Search for the cell housing the specified text and yield its [X, Y] center coordinate. 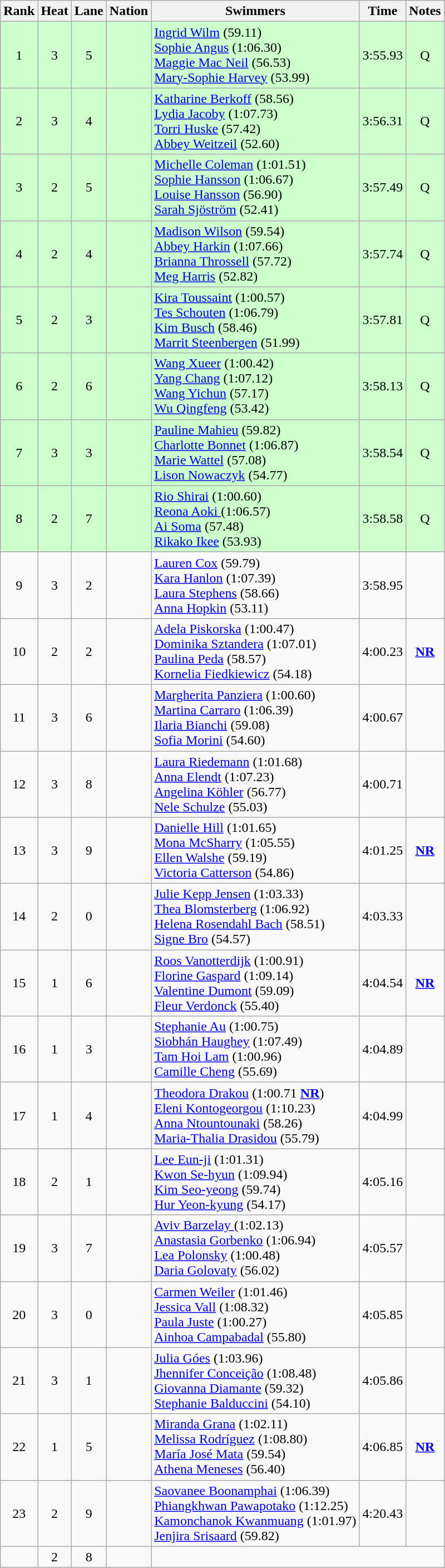
4:03.33 [383, 917]
Pauline Mahieu (59.82)Charlotte Bonnet (1:06.87)Marie Wattel (57.08)Lison Nowaczyk (54.77) [255, 452]
Rio Shirai (1:00.60)Reona Aoki (1:06.57)Ai Soma (57.48) Rikako Ikee (53.93) [255, 519]
3:57.81 [383, 320]
Ingrid Wilm (59.11)Sophie Angus (1:06.30)Maggie Mac Neil (56.53)Mary-Sophie Harvey (53.99) [255, 55]
12 [19, 784]
3:57.74 [383, 254]
16 [19, 1049]
4:00.67 [383, 717]
Adela Piskorska (1:00.47)Dominika Sztandera (1:07.01)Paulina Peda (58.57)Kornelia Fiedkiewicz (54.18) [255, 651]
4:04.89 [383, 1049]
4:20.43 [383, 1513]
17 [19, 1116]
Kira Toussaint (1:00.57)Tes Schouten (1:06.79)Kim Busch (58.46)Marrit Steenbergen (51.99) [255, 320]
Madison Wilson (59.54) Abbey Harkin (1:07.66)Brianna Throssell (57.72)Meg Harris (52.82) [255, 254]
4:05.86 [383, 1381]
3:56.31 [383, 121]
Katharine Berkoff (58.56)Lydia Jacoby (1:07.73)Torri Huske (57.42)Abbey Weitzeil (52.60) [255, 121]
Lauren Cox (59.79)Kara Hanlon (1:07.39)Laura Stephens (58.66)Anna Hopkin (53.11) [255, 585]
22 [19, 1447]
3:55.93 [383, 55]
4:06.85 [383, 1447]
Julie Kepp Jensen (1:03.33)Thea Blomsterberg (1:06.92)Helena Rosendahl Bach (58.51) Signe Bro (54.57) [255, 917]
3:58.95 [383, 585]
Saovanee Boonamphai (1:06.39)Phiangkhwan Pawapotako (1:12.25)Kamonchanok Kwanmuang (1:01.97)Jenjira Srisaard (59.82) [255, 1513]
21 [19, 1381]
4:05.57 [383, 1248]
4:01.25 [383, 851]
Roos Vanotterdijk (1:00.91)Florine Gaspard (1:09.14)Valentine Dumont (59.09)Fleur Verdonck (55.40) [255, 983]
3:58.13 [383, 386]
Stephanie Au (1:00.75) Siobhán Haughey (1:07.49) Tam Hoi Lam (1:00.96)Camille Cheng (55.69) [255, 1049]
11 [19, 717]
18 [19, 1182]
23 [19, 1513]
10 [19, 651]
19 [19, 1248]
Laura Riedemann (1:01.68)Anna Elendt (1:07.23)Angelina Köhler (56.77)Nele Schulze (55.03) [255, 784]
Time [383, 11]
4:00.23 [383, 651]
Julia Góes (1:03.96)Jhennifer Conceição (1:08.48)Giovanna Diamante (59.32)Stephanie Balduccini (54.10) [255, 1381]
4:04.99 [383, 1116]
Theodora Drakou (1:00.71 NR) Eleni Kontogeorgou (1:10.23) Anna Ntountounaki (58.26)Maria-Thalia Drasidou (55.79) [255, 1116]
13 [19, 851]
15 [19, 983]
4:05.16 [383, 1182]
Danielle Hill (1:01.65)Mona McSharry (1:05.55)Ellen Walshe (59.19)Victoria Catterson (54.86) [255, 851]
Notes [425, 11]
20 [19, 1314]
Lee Eun-ji (1:01.31)Kwon Se-hyun (1:09.94)Kim Seo-yeong (59.74)Hur Yeon-kyung (54.17) [255, 1182]
3:58.58 [383, 519]
Nation [128, 11]
Michelle Coleman (1:01.51)Sophie Hansson (1:06.67)Louise Hansson (56.90)Sarah Sjöström (52.41) [255, 187]
3:57.49 [383, 187]
Miranda Grana (1:02.11)Melissa Rodríguez (1:08.80)María José Mata (59.54)Athena Meneses (56.40) [255, 1447]
3:58.54 [383, 452]
Aviv Barzelay (1:02.13)Anastasia Gorbenko (1:06.94)Lea Polonsky (1:00.48)Daria Golovaty (56.02) [255, 1248]
Wang Xueer (1:00.42)Yang Chang (1:07.12)Wang Yichun (57.17)Wu Qingfeng (53.42) [255, 386]
Lane [89, 11]
Carmen Weiler (1:01.46)Jessica Vall (1:08.32)Paula Juste (1:00.27)Ainhoa Campabadal (55.80) [255, 1314]
Swimmers [255, 11]
Heat [55, 11]
4:05.85 [383, 1314]
Margherita Panziera (1:00.60)Martina Carraro (1:06.39)Ilaria Bianchi (59.08)Sofia Morini (54.60) [255, 717]
Rank [19, 11]
4:04.54 [383, 983]
14 [19, 917]
4:00.71 [383, 784]
